From the cell containing the given text, extract its center point as [X, Y] coordinate. 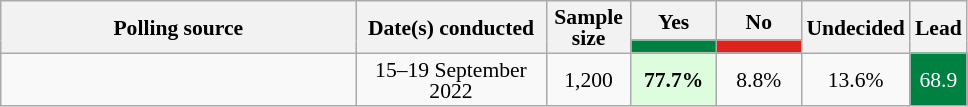
8.8% [758, 79]
Yes [674, 20]
Undecided [855, 27]
1,200 [588, 79]
No [758, 20]
Polling source [178, 27]
68.9 [938, 79]
Date(s) conducted [451, 27]
77.7% [674, 79]
Lead [938, 27]
13.6% [855, 79]
Sample size [588, 27]
15–19 September 2022 [451, 79]
